Return the (X, Y) coordinate for the center point of the cell that contains the specified text.  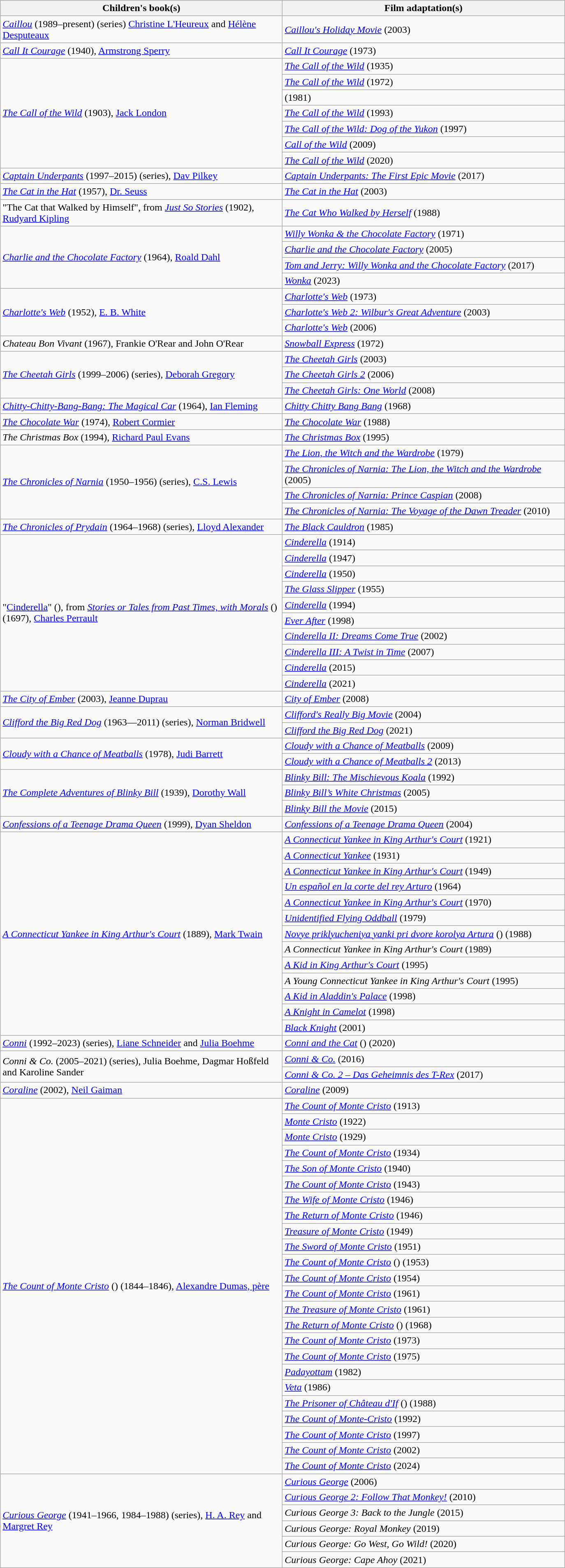
Film adaptation(s) (424, 8)
The Count of Monte Cristo (1943) (424, 1184)
Chateau Bon Vivant (1967), Frankie O'Rear and John O'Rear (141, 343)
The Chronicles of Narnia (1950–1956) (series), C.S. Lewis (141, 482)
Curious George: Go West, Go Wild! (2020) (424, 1544)
The Son of Monte Cristo (1940) (424, 1168)
Cinderella (2021) (424, 683)
The City of Ember (2003), Jeanne Duprau (141, 699)
Charlotte's Web (2006) (424, 328)
(1981) (424, 97)
The Wife of Monte Cristo (1946) (424, 1200)
The Count of Monte Cristo (2002) (424, 1450)
The Call of the Wild (1993) (424, 113)
Snowball Express (1972) (424, 343)
Children's book(s) (141, 8)
Caillou's Holiday Movie (2003) (424, 30)
Monte Cristo (1929) (424, 1137)
Cinderella (1950) (424, 574)
Conni & Co. 2 – Das Geheimnis des T-Rex (2017) (424, 1075)
Charlie and the Chocolate Factory (1964), Roald Dahl (141, 257)
The Cheetah Girls (1999–2006) (series), Deborah Gregory (141, 375)
A Connecticut Yankee (1931) (424, 855)
Curious George: Cape Ahoy (2021) (424, 1560)
Chitty-Chitty-Bang-Bang: The Magical Car (1964), Ian Fleming (141, 406)
The Glass Slipper (1955) (424, 589)
Clifford the Big Red Dog (2021) (424, 730)
Cloudy with a Chance of Meatballs 2 (2013) (424, 762)
Curious George: Royal Monkey (2019) (424, 1529)
Blinky Bill’s White Christmas (2005) (424, 793)
Clifford's Really Big Movie (2004) (424, 714)
Cinderella II: Dreams Come True (2002) (424, 636)
The Return of Monte Cristo (1946) (424, 1215)
Clifford the Big Red Dog (1963—2011) (series), Norman Bridwell (141, 722)
A Connecticut Yankee in King Arthur's Court (1989) (424, 949)
Cinderella (1947) (424, 558)
A Connecticut Yankee in King Arthur's Court (1949) (424, 871)
The Count of Monte-Cristo (1992) (424, 1419)
The Count of Monte Cristo (1961) (424, 1294)
Cinderella III: A Twist in Time (2007) (424, 652)
Conni (1992–2023) (series), Liane Schneider and Julia Boehme (141, 1043)
Confessions of a Teenage Drama Queen (1999), Dyan Sheldon (141, 824)
"Cinderella" (), from Stories or Tales from Past Times, with Morals () (1697), Charles Perrault (141, 613)
The Call of the Wild (2020) (424, 160)
Unidentified Flying Oddball (1979) (424, 918)
The Black Cauldron (1985) (424, 527)
Call It Courage (1940), Armstrong Sperry (141, 51)
Cinderella (1914) (424, 542)
Conni and the Cat () (2020) (424, 1043)
The Call of the Wild (1935) (424, 66)
Un español en la corte del rey Arturo (1964) (424, 887)
Captain Underpants: The First Epic Movie (2017) (424, 176)
The Cheetah Girls (2003) (424, 359)
The Cheetah Girls 2 (2006) (424, 375)
The Lion, the Witch and the Wardrobe (1979) (424, 453)
The Cat Who Walked by Herself (1988) (424, 212)
Curious George 3: Back to the Jungle (2015) (424, 1513)
A Kid in King Arthur's Court (1995) (424, 965)
The Call of the Wild: Dog of the Yukon (1997) (424, 129)
The Christmas Box (1995) (424, 437)
The Chronicles of Narnia: The Lion, the Witch and the Wardrobe (2005) (424, 474)
The Prisoner of Château d'If () (1988) (424, 1403)
The Return of Monte Cristo () (1968) (424, 1325)
The Count of Monte Cristo (1997) (424, 1434)
A Connecticut Yankee in King Arthur's Court (1970) (424, 902)
The Count of Monte Cristo () (1953) (424, 1262)
Novye priklyucheniya yanki pri dvore korolya Artura () (1988) (424, 933)
The Chronicles of Prydain (1964–1968) (series), Lloyd Alexander (141, 527)
Confessions of a Teenage Drama Queen (2004) (424, 824)
The Complete Adventures of Blinky Bill (1939), Dorothy Wall (141, 793)
Willy Wonka & the Chocolate Factory (1971) (424, 234)
Wonka (2023) (424, 281)
A Knight in Camelot (1998) (424, 1012)
Curious George (1941–1966, 1984–1988) (series), H. A. Rey and Margret Rey (141, 1521)
A Kid in Aladdin's Palace (1998) (424, 996)
The Call of the Wild (1903), Jack London (141, 113)
The Treasure of Monte Cristo (1961) (424, 1309)
The Count of Monte Cristo (1975) (424, 1356)
The Count of Monte Cristo (1934) (424, 1153)
The Call of the Wild (1972) (424, 82)
Call of the Wild (2009) (424, 144)
Tom and Jerry: Willy Wonka and the Chocolate Factory (2017) (424, 265)
Conni & Co. (2016) (424, 1059)
Captain Underpants (1997–2015) (series), Dav Pilkey (141, 176)
Charlotte's Web (1973) (424, 296)
Ever After (1998) (424, 621)
Blinky Bill: The Mischievous Koala (1992) (424, 777)
The Count of Monte Cristo (1954) (424, 1278)
The Cheetah Girls: One World (2008) (424, 390)
The Count of Monte Cristo (1973) (424, 1341)
City of Ember (2008) (424, 699)
Cinderella (2015) (424, 667)
The Chocolate War (1974), Robert Cormier (141, 422)
The Count of Monte Cristo () (1844–1846), Alexandre Dumas, père (141, 1286)
Cloudy with a Chance of Meatballs (2009) (424, 746)
"The Cat that Walked by Himself", from Just So Stories (1902), Rudyard Kipling (141, 212)
The Sword of Monte Cristo (1951) (424, 1247)
Conni & Co. (2005–2021) (series), Julia Boehme, Dagmar Hoßfeld and Karoline Sander (141, 1067)
A Connecticut Yankee in King Arthur's Court (1889), Mark Twain (141, 933)
Charlotte's Web (1952), E. B. White (141, 312)
Treasure of Monte Cristo (1949) (424, 1231)
Veta (1986) (424, 1387)
Charlie and the Chocolate Factory (2005) (424, 250)
Curious George 2: Follow That Monkey! (2010) (424, 1497)
A Young Connecticut Yankee in King Arthur's Court (1995) (424, 981)
The Chronicles of Narnia: Prince Caspian (2008) (424, 496)
The Count of Monte Cristo (2024) (424, 1466)
Blinky Bill the Movie (2015) (424, 808)
Black Knight (2001) (424, 1028)
The Chocolate War (1988) (424, 422)
The Chronicles of Narnia: The Voyage of the Dawn Treader (2010) (424, 511)
Monte Cristo (1922) (424, 1121)
Caillou (1989–present) (series) Christine L'Heureux and Hélène Desputeaux (141, 30)
Cinderella (1994) (424, 605)
The Cat in the Hat (1957), Dr. Seuss (141, 191)
Coraline (2002), Neil Gaiman (141, 1090)
Chitty Chitty Bang Bang (1968) (424, 406)
The Christmas Box (1994), Richard Paul Evans (141, 437)
Coraline (2009) (424, 1090)
The Count of Monte Cristo (1913) (424, 1106)
Charlotte's Web 2: Wilbur's Great Adventure (2003) (424, 312)
Cloudy with a Chance of Meatballs (1978), Judi Barrett (141, 754)
Padayottam (1982) (424, 1372)
A Connecticut Yankee in King Arthur's Court (1921) (424, 840)
The Cat in the Hat (2003) (424, 191)
Call It Courage (1973) (424, 51)
Curious George (2006) (424, 1482)
